Pinpoint the cell where the given text exists, returning its (X, Y) midpoint coordinate. 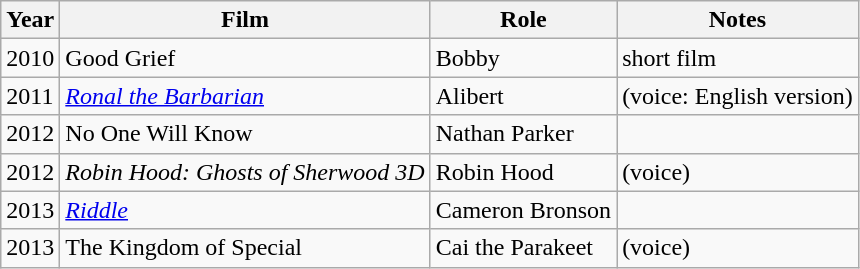
Cai the Parakeet (523, 248)
Role (523, 20)
Robin Hood (523, 172)
Film (245, 20)
Robin Hood: Ghosts of Sherwood 3D (245, 172)
Bobby (523, 58)
The Kingdom of Special (245, 248)
Year (30, 20)
Alibert (523, 96)
2011 (30, 96)
Nathan Parker (523, 134)
Cameron Bronson (523, 210)
Riddle (245, 210)
Good Grief (245, 58)
short film (738, 58)
Notes (738, 20)
(voice: English version) (738, 96)
Ronal the Barbarian (245, 96)
2010 (30, 58)
No One Will Know (245, 134)
